Identify which cell holds the provided text, then report its (X, Y) central coordinate. 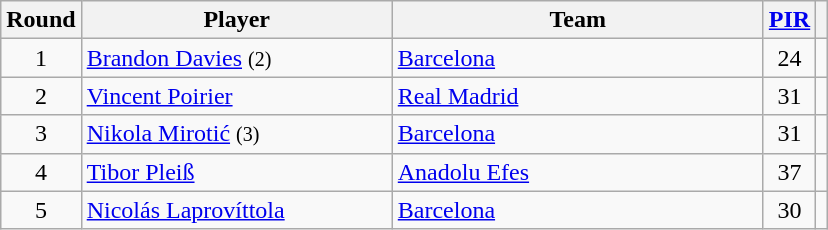
Nikola Mirotić (3) (236, 134)
Team (578, 20)
Player (236, 20)
Brandon Davies (2) (236, 58)
Round (41, 20)
Nicolás Laprovíttola (236, 210)
24 (789, 58)
1 (41, 58)
2 (41, 96)
Vincent Poirier (236, 96)
PIR (789, 20)
Tibor Pleiß (236, 172)
3 (41, 134)
5 (41, 210)
30 (789, 210)
Real Madrid (578, 96)
37 (789, 172)
4 (41, 172)
Anadolu Efes (578, 172)
